Detect which cell encompasses the target text, then output its (X, Y) center coordinate. 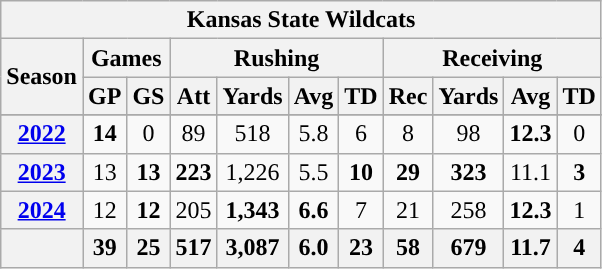
223 (194, 172)
5.8 (314, 134)
6.6 (314, 210)
21 (408, 210)
4 (579, 248)
2023 (42, 172)
25 (148, 248)
3 (579, 172)
517 (194, 248)
Rec (408, 96)
Games (126, 58)
11.1 (530, 172)
1,343 (252, 210)
11.7 (530, 248)
6.0 (314, 248)
518 (252, 134)
GS (148, 96)
10 (361, 172)
5.5 (314, 172)
GP (104, 96)
Att (194, 96)
Kansas State Wildcats (302, 20)
258 (468, 210)
Season (42, 77)
1,226 (252, 172)
1 (579, 210)
205 (194, 210)
39 (104, 248)
89 (194, 134)
679 (468, 248)
Rushing (276, 58)
14 (104, 134)
8 (408, 134)
23 (361, 248)
2022 (42, 134)
58 (408, 248)
6 (361, 134)
29 (408, 172)
Receiving (492, 58)
3,087 (252, 248)
2024 (42, 210)
98 (468, 134)
7 (361, 210)
323 (468, 172)
